Output the (x, y) coordinate of the center of the cell containing the given text.  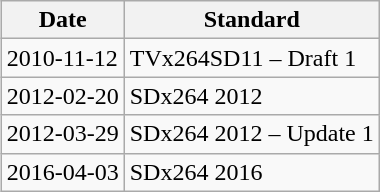
2012-03-29 (62, 134)
SDx264 2012 – Update 1 (252, 134)
2010-11-12 (62, 58)
SDx264 2012 (252, 96)
SDx264 2016 (252, 172)
2012-02-20 (62, 96)
Date (62, 20)
2016-04-03 (62, 172)
TVx264SD11 – Draft 1 (252, 58)
Standard (252, 20)
